Scan for the cell matching the given text and deliver its (X, Y) coordinate at center. 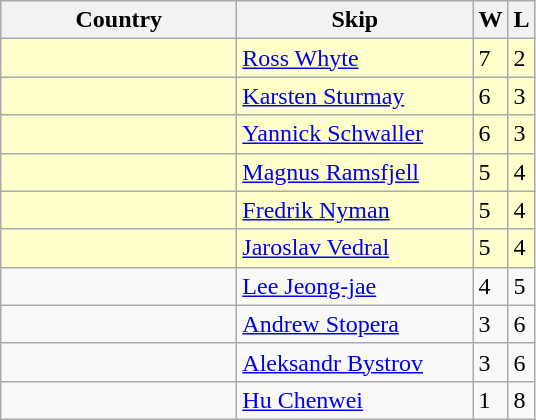
Skip (355, 20)
Hu Chenwei (355, 400)
W (490, 20)
Country (119, 20)
Yannick Schwaller (355, 134)
7 (490, 58)
L (522, 20)
Karsten Sturmay (355, 96)
2 (522, 58)
Andrew Stopera (355, 324)
Ross Whyte (355, 58)
8 (522, 400)
1 (490, 400)
Aleksandr Bystrov (355, 362)
Jaroslav Vedral (355, 248)
Magnus Ramsfjell (355, 172)
Lee Jeong-jae (355, 286)
Fredrik Nyman (355, 210)
